Capture the cell that displays the provided text and extract its (x, y) central coordinate. 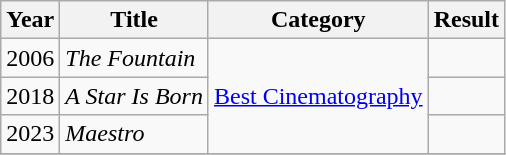
Category (318, 20)
2006 (30, 58)
The Fountain (134, 58)
Result (466, 20)
2023 (30, 134)
Best Cinematography (318, 96)
Year (30, 20)
A Star Is Born (134, 96)
2018 (30, 96)
Title (134, 20)
Maestro (134, 134)
